Output the [X, Y] coordinate of the center of the cell containing the given text.  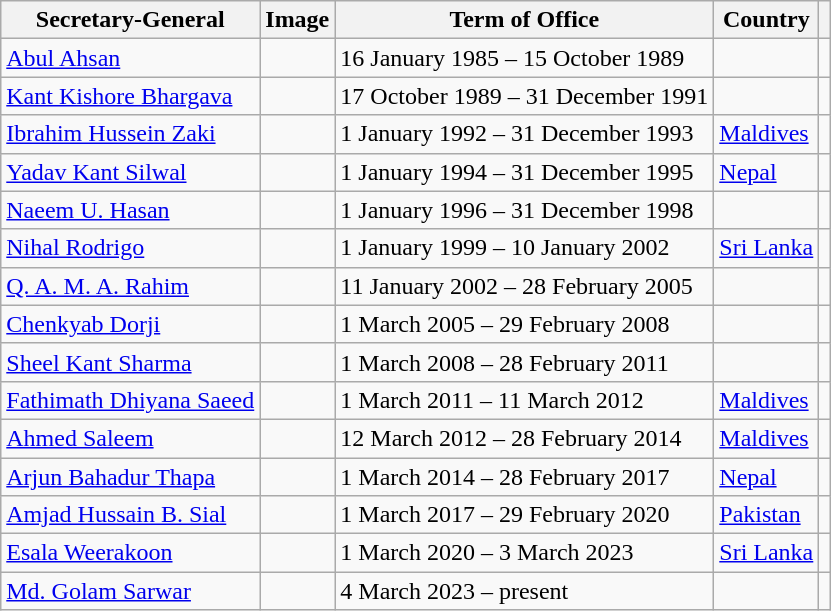
1 March 2020 – 3 March 2023 [524, 553]
Nihal Rodrigo [130, 248]
Chenkyab Dorji [130, 324]
1 March 2014 – 28 February 2017 [524, 477]
17 October 1989 – 31 December 1991 [524, 96]
Q. A. M. A. Rahim [130, 286]
Abul Ahsan [130, 58]
1 January 1994 – 31 December 1995 [524, 172]
Pakistan [766, 515]
Sheel Kant Sharma [130, 362]
Term of Office [524, 20]
1 March 2008 – 28 February 2011 [524, 362]
1 March 2011 – 11 March 2012 [524, 400]
Yadav Kant Silwal [130, 172]
1 March 2005 – 29 February 2008 [524, 324]
Naeem U. Hasan [130, 210]
1 January 1996 – 31 December 1998 [524, 210]
Kant Kishore Bhargava [130, 96]
4 March 2023 – present [524, 591]
Country [766, 20]
Ibrahim Hussein Zaki [130, 134]
11 January 2002 – 28 February 2005 [524, 286]
Arjun Bahadur Thapa [130, 477]
Ahmed Saleem [130, 438]
1 March 2017 – 29 February 2020 [524, 515]
Esala Weerakoon [130, 553]
Md. Golam Sarwar [130, 591]
16 January 1985 – 15 October 1989 [524, 58]
12 March 2012 – 28 February 2014 [524, 438]
Secretary-General [130, 20]
Image [298, 20]
1 January 1992 – 31 December 1993 [524, 134]
Fathimath Dhiyana Saeed [130, 400]
Amjad Hussain B. Sial [130, 515]
1 January 1999 – 10 January 2002 [524, 248]
